Provide the (X, Y) coordinate of the cell's center where the given text is located.  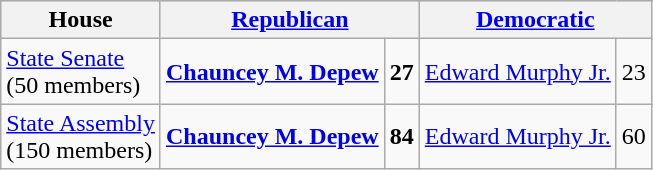
84 (402, 136)
Republican (290, 20)
State Senate (50 members) (81, 72)
27 (402, 72)
Democratic (535, 20)
State Assembly (150 members) (81, 136)
23 (634, 72)
House (81, 20)
60 (634, 136)
